Locate the cell with the specified text and output its (x, y) center coordinate. 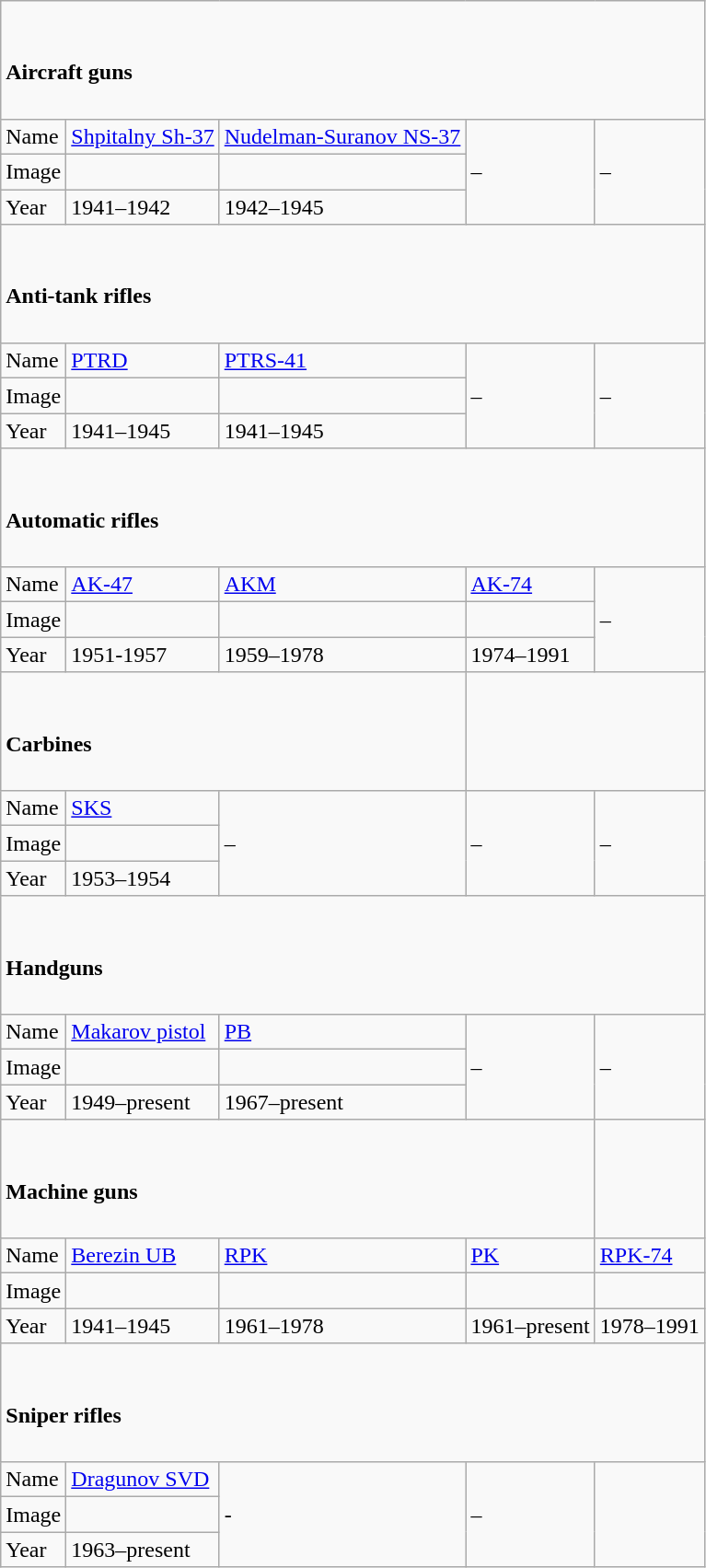
1961–present (530, 1326)
1974–1991 (530, 655)
1961–1978 (342, 1326)
RPK (342, 1256)
PTRS-41 (342, 361)
SKS (143, 808)
Aircraft guns (353, 61)
Anti-tank rifles (353, 284)
PB (342, 1032)
1942–1945 (342, 207)
AK-74 (530, 585)
1978–1991 (650, 1326)
Shpitalny Sh-37 (143, 137)
Automatic rifles (353, 508)
Handguns (353, 956)
1963–present (143, 1550)
Machine guns (298, 1179)
Makarov pistol (143, 1032)
Nudelman-Suranov NS-37 (342, 137)
AK-47 (143, 585)
AKM (342, 585)
Berezin UB (143, 1256)
1953–1954 (143, 878)
1959–1978 (342, 655)
Sniper rifles (353, 1403)
PK (530, 1256)
1949–present (143, 1102)
Dragunov SVD (143, 1480)
PTRD (143, 361)
1967–present (342, 1102)
- (342, 1515)
1941–1942 (143, 207)
Carbines (234, 731)
RPK-74 (650, 1256)
1951-1957 (143, 655)
